Search for the cell housing the specified text and yield its [x, y] center coordinate. 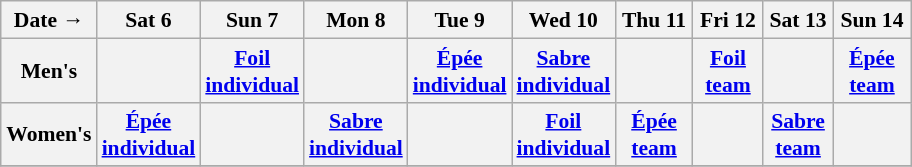
Women's [48, 134]
Men's [48, 70]
Foil team [728, 70]
Mon 8 [356, 20]
Fri 12 [728, 20]
Sat 13 [798, 20]
Sun 7 [252, 20]
Sun 14 [872, 20]
Tue 9 [460, 20]
Sabre team [798, 134]
Wed 10 [564, 20]
Date → [48, 20]
Sat 6 [149, 20]
Thu 11 [654, 20]
